For the text-containing cell, return its midpoint in [x, y] coordinate format. 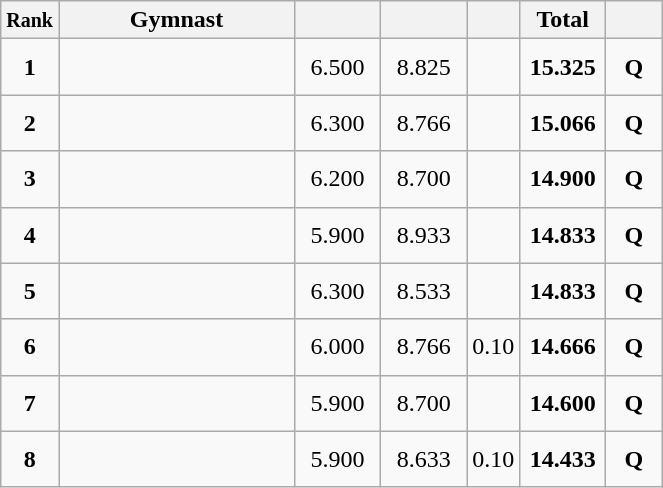
6 [30, 347]
14.600 [563, 403]
8.825 [424, 67]
8.533 [424, 291]
3 [30, 179]
6.000 [338, 347]
1 [30, 67]
Rank [30, 20]
8 [30, 459]
8.933 [424, 235]
Total [563, 20]
15.066 [563, 123]
2 [30, 123]
8.633 [424, 459]
Gymnast [176, 20]
5 [30, 291]
7 [30, 403]
14.666 [563, 347]
14.900 [563, 179]
14.433 [563, 459]
4 [30, 235]
6.200 [338, 179]
15.325 [563, 67]
6.500 [338, 67]
